For the text-containing cell, return its midpoint in (x, y) coordinate format. 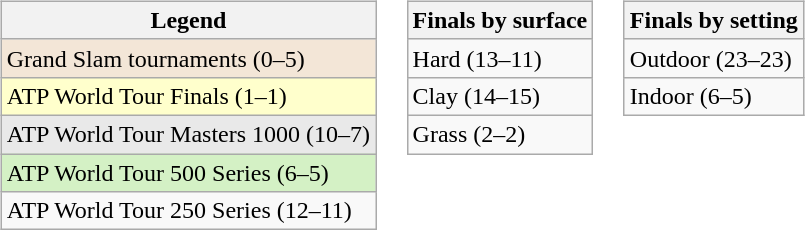
Finals by setting (714, 20)
Clay (14–15) (500, 96)
Indoor (6–5) (714, 96)
ATP World Tour Finals (1–1) (188, 96)
Hard (13–11) (500, 58)
ATP World Tour Masters 1000 (10–7) (188, 134)
Legend (188, 20)
Grand Slam tournaments (0–5) (188, 58)
ATP World Tour 250 Series (12–11) (188, 211)
ATP World Tour 500 Series (6–5) (188, 173)
Finals by surface (500, 20)
Grass (2–2) (500, 134)
Outdoor (23–23) (714, 58)
